Provide the (x, y) coordinate of the cell's center where the given text is located.  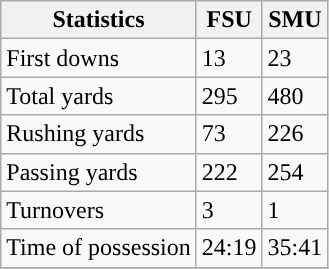
Passing yards (99, 172)
SMU (295, 20)
Time of possession (99, 248)
13 (229, 58)
295 (229, 96)
222 (229, 172)
254 (295, 172)
Statistics (99, 20)
226 (295, 134)
Turnovers (99, 210)
Total yards (99, 96)
3 (229, 210)
FSU (229, 20)
Rushing yards (99, 134)
1 (295, 210)
23 (295, 58)
First downs (99, 58)
24:19 (229, 248)
480 (295, 96)
73 (229, 134)
35:41 (295, 248)
